Capture the cell that displays the provided text and extract its [x, y] central coordinate. 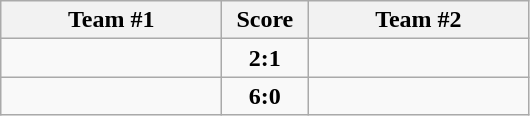
Team #2 [418, 20]
Team #1 [112, 20]
Score [265, 20]
2:1 [265, 58]
6:0 [265, 96]
